Return (x, y) of the center of cell containing provided text 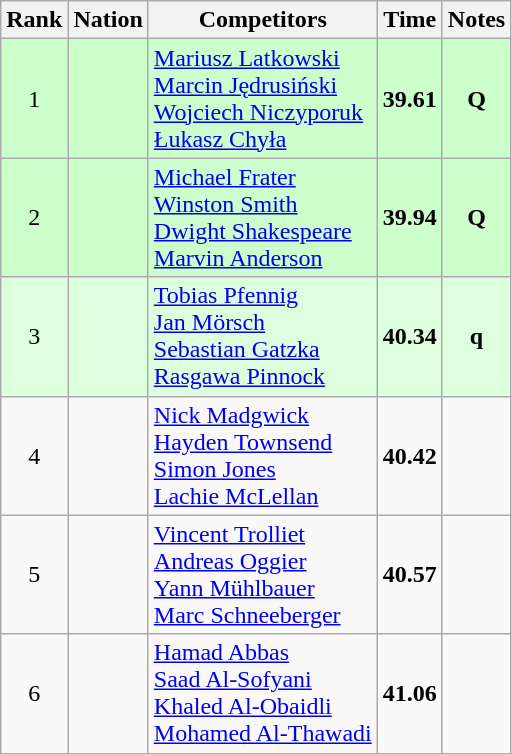
Vincent TrollietAndreas OggierYann MühlbauerMarc Schneeberger (262, 574)
Michael FraterWinston SmithDwight ShakespeareMarvin Anderson (262, 218)
40.34 (410, 336)
Mariusz LatkowskiMarcin JędrusińskiWojciech NiczyporukŁukasz Chyła (262, 98)
q (476, 336)
3 (34, 336)
5 (34, 574)
Nick MadgwickHayden TownsendSimon JonesLachie McLellan (262, 456)
1 (34, 98)
Tobias PfennigJan MörschSebastian GatzkaRasgawa Pinnock (262, 336)
2 (34, 218)
39.94 (410, 218)
Notes (476, 20)
40.57 (410, 574)
Competitors (262, 20)
39.61 (410, 98)
Rank (34, 20)
Time (410, 20)
Nation (108, 20)
4 (34, 456)
41.06 (410, 694)
40.42 (410, 456)
Hamad AbbasSaad Al-SofyaniKhaled Al-ObaidliMohamed Al-Thawadi (262, 694)
6 (34, 694)
